For the text-containing cell, return its midpoint in [x, y] coordinate format. 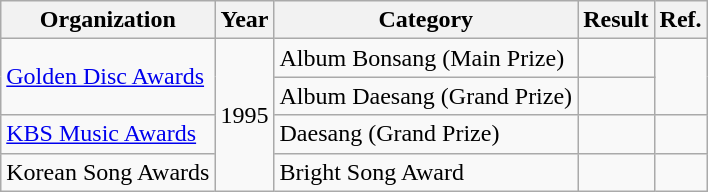
Bright Song Award [426, 172]
Golden Disc Awards [108, 77]
Organization [108, 20]
Album Bonsang (Main Prize) [426, 58]
Year [244, 20]
KBS Music Awards [108, 134]
Korean Song Awards [108, 172]
Ref. [680, 20]
Album Daesang (Grand Prize) [426, 96]
Category [426, 20]
Result [616, 20]
1995 [244, 115]
Daesang (Grand Prize) [426, 134]
